Scan for the cell matching the given text and deliver its [X, Y] coordinate at center. 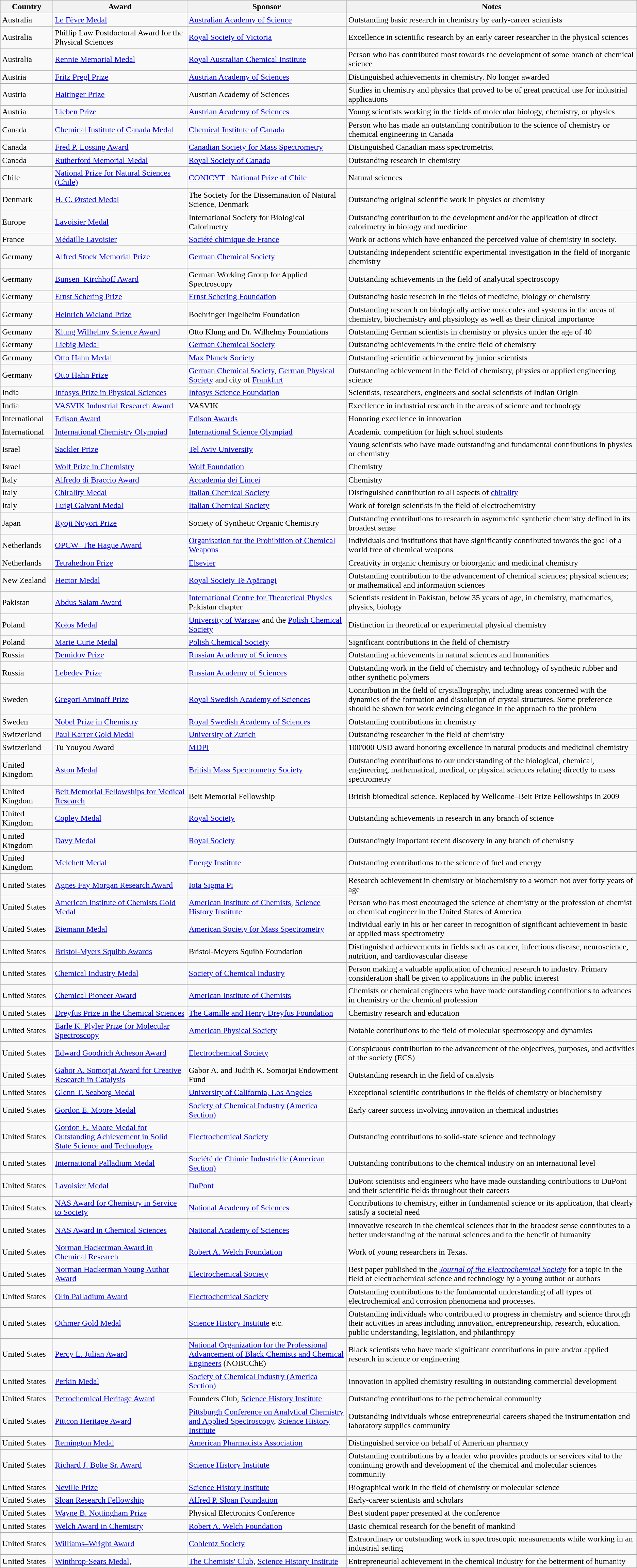
Science History Institute etc. [267, 1323]
Marie Curie Medal [120, 642]
Chemical Institute of Canada Medal [120, 129]
Excellence in industrial research in the areas of science and technology [491, 406]
Founders Club, Science History Institute [267, 1399]
Copley Medal [120, 819]
Kołos Medal [120, 625]
Bunsen–Kirchhoff Award [120, 279]
Royal Australian Chemical Institute [267, 59]
Alfred Stock Memorial Prize [120, 257]
Distinguished Canadian mass spectrometrist [491, 147]
New Zealand [27, 581]
Lebedev Prize [120, 672]
Work or actions which have enhanced the perceived value of chemistry in society. [491, 240]
Studies in chemistry and physics that proved to be of great practical use for industrial applications [491, 95]
Demidov Prize [120, 655]
Contributions to chemistry, either in fundamental science or its application, that clearly satisfy a societal need [491, 1208]
Entrepreneurial achievement in the chemical industry for the betterment of humanity [491, 1561]
Coblentz Society [267, 1543]
Alfredo di Braccio Award [120, 479]
Outstanding contributions to solid-state science and technology [491, 1137]
The Society for the Dissemination of Natural Science, Denmark [267, 199]
International Centre for Theoretical Physics Pakistan chapter [267, 602]
Outstanding research in chemistry [491, 160]
Work of young researchers in Texas. [491, 1252]
Aston Medal [120, 770]
Outstanding independent scientific experimental investigation in the field of inorganic chemistry [491, 257]
Japan [27, 523]
Creativity in organic chemistry or bioorganic and medicinal chemistry [491, 563]
Biemann Medal [120, 929]
Otto Hahn Medal [120, 358]
Wayne B. Nottingham Prize [120, 1513]
Outstanding basic research in the fields of medicine, biology or chemistry [491, 297]
Excellence in scientific research by an early career researcher in the physical sciences [491, 37]
Innovation in applied chemistry resulting in outstanding commercial development [491, 1381]
Tetrahedron Prize [120, 563]
100'000 USD award honoring excellence in natural products and medicinal chemistry [491, 747]
Rennie Memorial Medal [120, 59]
Biographical work in the field of chemistry or molecular science [491, 1487]
Max Planck Society [267, 358]
Olin Palladium Award [120, 1296]
Outstanding achievements in research in any branch of science [491, 819]
VASVIK Industrial Research Award [120, 406]
MDPI [267, 747]
The Chemists' Club, Science History Institute [267, 1561]
University of Zurich [267, 734]
Person who has made an outstanding contribution to the science of chemistry or chemical engineering in Canada [491, 129]
Tu Youyou Award [120, 747]
Welch Award in Chemistry [120, 1526]
Ernst Schering Prize [120, 297]
Award [120, 7]
Sackler Prize [120, 449]
Boehringer Ingelheim Foundation [267, 314]
NAS Award for Chemistry in Service to Society [120, 1208]
Chemistry research and education [491, 1013]
DuPont [267, 1186]
Norman Hackerman Award in Chemical Research [120, 1252]
British Mass Spectrometry Society [267, 770]
Outstanding contribution to the development and/or the application of direct calorimetry in biology and medicine [491, 222]
Abdus Salam Award [120, 602]
Norman Hackerman Young Author Award [120, 1274]
Phillip Law Postdoctoral Award for the Physical Sciences [120, 37]
Edison Awards [267, 419]
Energy Institute [267, 863]
Société chimique de France [267, 240]
Haitinger Prize [120, 95]
Person making a valuable application of chemical research to industry. Primary consideration shall be given to applications in the public interest [491, 973]
Australian Academy of Science [267, 20]
Bristol-Myers Squibb Awards [120, 951]
Academic competition for high school students [491, 431]
Infosys Science Foundation [267, 393]
Otto Klung and Dr. Wilhelmy Foundations [267, 332]
Chile [27, 178]
Person who has most encouraged the science of chemistry or the profession of chemist or chemical engineer in the United States of America [491, 907]
Polish Chemical Society [267, 642]
Neville Prize [120, 1487]
Outstanding achievements in natural sciences and humanities [491, 655]
The Camille and Henry Dreyfus Foundation [267, 1013]
Fritz Pregl Prize [120, 77]
Ryoji Noyori Prize [120, 523]
Distinguished achievements in fields such as cancer, infectious disease, neuroscience, nutrition, and cardiovascular disease [491, 951]
Hector Medal [120, 581]
International Chemistry Olympiad [120, 431]
Remington Medal [120, 1443]
Best student paper presented at the conference [491, 1513]
Richard J. Bolte Sr. Award [120, 1465]
Early-career scientists and scholars [491, 1500]
International Science Olympiad [267, 431]
Outstanding contributions to the fundamental understanding of all types of electrochemical and corrosion phenomena and processes. [491, 1296]
Outstanding German scientists in chemistry or physics under the age of 40 [491, 332]
Gabor A. Somorjai Award for Creative Research in Catalysis [120, 1075]
Gabor A. and Judith K. Somorjai Endowment Fund [267, 1075]
Earle K. Plyler Prize for Molecular Spectroscopy [120, 1030]
Gordon E. Moore Medal for Outstanding Achievement in Solid State Science and Technology [120, 1137]
Outstanding work in the field of chemistry and technology of synthetic rubber and other synthetic polymers [491, 672]
Europe [27, 222]
Société de Chimie Industrielle (American Section) [267, 1164]
Pittcon Heritage Award [120, 1421]
Organisation for the Prohibition of Chemical Weapons [267, 545]
Paul Karrer Gold Medal [120, 734]
Beit Memorial Fellowship [267, 796]
Physical Electronics Conference [267, 1513]
Glenn T. Seaborg Medal [120, 1092]
Wolf Foundation [267, 467]
Outstanding contributions to the petrochemical community [491, 1399]
Denmark [27, 199]
Heinrich Wieland Prize [120, 314]
Significant contributions in the field of chemistry [491, 642]
Outstanding contributions in chemistry [491, 721]
Ernst Schering Foundation [267, 297]
Médaille Lavoisier [120, 240]
Davy Medal [120, 840]
Individual early in his or her career in recognition of significant achievement in basic or applied mass spectrometry [491, 929]
Natural sciences [491, 178]
Scientists resident in Pakistan, below 35 years of age, in chemistry, mathematics, physics, biology [491, 602]
Rutherford Memorial Medal [120, 160]
Basic chemical research for the benefit of mankind [491, 1526]
Royal Society of Victoria [267, 37]
British biomedical science. Replaced by Wellcome–Beit Prize Fellowships in 2009 [491, 796]
DuPont scientists and engineers who have made outstanding contributions to DuPont and their scientific fields throughout their careers [491, 1186]
Klung Wilhelmy Science Award [120, 332]
Infosys Prize in Physical Sciences [120, 393]
Young scientists who have made outstanding and fundamental contributions in physics or chemistry [491, 449]
University of Warsaw and the Polish Chemical Society [267, 625]
Gregori Aminoff Prize [120, 699]
Outstanding contributions to the chemical industry on an international level [491, 1164]
Outstanding researcher in the field of chemistry [491, 734]
American Institute of Chemists, Science History Institute [267, 907]
Luigi Galvani Medal [120, 506]
Perkin Medal [120, 1381]
Alfred P. Sloan Foundation [267, 1500]
Nobel Prize in Chemistry [120, 721]
Melchett Medal [120, 863]
Royal Society Te Apārangi [267, 581]
Country [27, 7]
American Physical Society [267, 1030]
Canadian Society for Mass Spectrometry [267, 147]
American Institute of Chemists [267, 996]
Person who has contributed most towards the development of some branch of chemical science [491, 59]
Outstanding research in the field of catalysis [491, 1075]
OPCW–The Hague Award [120, 545]
Distinguished achievements in chemistry. No longer awarded [491, 77]
Bristol-Meyers Squibb Foundation [267, 951]
Outstanding original scientific work in physics or chemistry [491, 199]
Notable contributions to the field of molecular spectroscopy and dynamics [491, 1030]
Chemical Institute of Canada [267, 129]
Beit Memorial Fellowships for Medical Research [120, 796]
Chirality Medal [120, 493]
Research achievement in chemistry or biochemistry to a woman not over forty years of age [491, 885]
Winthrop-Sears Medal, [120, 1561]
Royal Society of Canada [267, 160]
Scientists, researchers, engineers and social scientists of Indian Origin [491, 393]
Outstanding individuals whose entrepreneurial careers shaped the instrumentation and laboratory supplies community [491, 1421]
Williams–Wright Award [120, 1543]
Othmer Gold Medal [120, 1323]
Outstandingly important recent discovery in any branch of chemistry [491, 840]
German Working Group for Applied Spectroscopy [267, 279]
University of California, Los Angeles [267, 1092]
Edison Award [120, 419]
Accademia dei Lincei [267, 479]
Outstanding achievements in the entire field of chemistry [491, 345]
Sponsor [267, 7]
Black scientists who have made significant contributions in pure and/or applied research in science or engineering [491, 1354]
International Society for Biological Calorimetry [267, 222]
Pittsburgh Conference on Analytical Chemistry and Applied Spectroscopy, Science History Institute [267, 1421]
Outstanding achievement in the field of chemistry, physics or applied engineering science [491, 375]
American Pharmacists Association [267, 1443]
Distinguished service on behalf of American pharmacy [491, 1443]
France [27, 240]
Exceptional scientific contributions in the fields of chemistry or biochemistry [491, 1092]
H. C. Ørsted Medal [120, 199]
Lieben Prize [120, 112]
Outstanding contributions to the science of fuel and energy [491, 863]
Honoring excellence in innovation [491, 419]
Young scientists working in the fields of molecular biology, chemistry, or physics [491, 112]
Chemical Pioneer Award [120, 996]
Work of foreign scientists in the field of electrochemistry [491, 506]
CONICYT : National Prize of Chile [267, 178]
Liebig Medal [120, 345]
Petrochemical Heritage Award [120, 1399]
Individuals and institutions that have significantly contributed towards the goal of a world free of chemical weapons [491, 545]
Society of Synthetic Organic Chemistry [267, 523]
National Prize for Natural Sciences (Chile) [120, 178]
Extraordinary or outstanding work in spectroscopic measurements while working in an industrial setting [491, 1543]
Edward Goodrich Acheson Award [120, 1053]
VASVIK [267, 406]
German Chemical Society, German Physical Society and city of Frankfurt [267, 375]
Fred P. Lossing Award [120, 147]
Outstanding scientific achievement by junior scientists [491, 358]
Sloan Research Fellowship [120, 1500]
Conspicuous contribution to the advancement of the objectives, purposes, and activities of the society (ECS) [491, 1053]
Agnes Fay Morgan Research Award [120, 885]
Dreyfus Prize in the Chemical Sciences [120, 1013]
Outstanding contribution to the advancement of chemical sciences; physical sciences; or mathematical and information sciences [491, 581]
Otto Hahn Prize [120, 375]
Distinguished contribution to all aspects of chirality [491, 493]
American Society for Mass Spectrometry [267, 929]
Elsevier [267, 563]
International Palladium Medal [120, 1164]
Pakistan [27, 602]
Distinction in theoretical or experimental physical chemistry [491, 625]
Gordon E. Moore Medal [120, 1110]
Early career success involving innovation in chemical industries [491, 1110]
Wolf Prize in Chemistry [120, 467]
Tel Aviv University [267, 449]
Percy L. Julian Award [120, 1354]
Outstanding contributions to research in asymmetric synthetic chemistry defined in its broadest sense [491, 523]
Iota Sigma Pi [267, 885]
Society of Chemical Industry [267, 973]
NAS Award in Chemical Sciences [120, 1230]
Outstanding basic research in chemistry by early-career scientists [491, 20]
National Organization for the Professional Advancement of Black Chemists and Chemical Engineers (NOBCChE) [267, 1354]
American Institute of Chemists Gold Medal [120, 907]
Chemical Industry Medal [120, 973]
Notes [491, 7]
Chemists or chemical engineers who have made outstanding contributions to advances in chemistry or the chemical profession [491, 996]
Outstanding achievements in the field of analytical spectroscopy [491, 279]
Le Fèvre Medal [120, 20]
